Find where the given text appears and provide that cell's center as [x, y] coordinate. 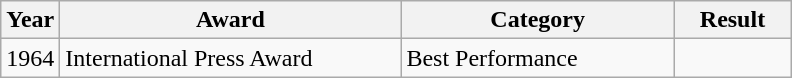
Year [30, 20]
1964 [30, 58]
Category [538, 20]
Result [732, 20]
Best Performance [538, 58]
Award [230, 20]
International Press Award [230, 58]
